For the text-containing cell, return its midpoint in [X, Y] coordinate format. 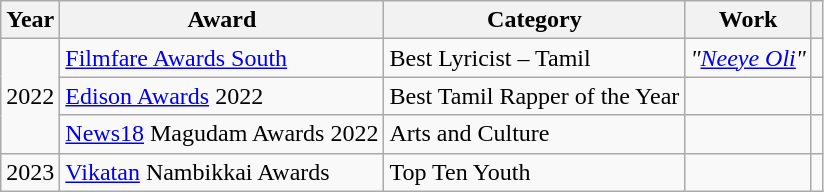
Work [748, 20]
2023 [30, 172]
"Neeye Oli" [748, 58]
Filmfare Awards South [222, 58]
Best Tamil Rapper of the Year [534, 96]
News18 Magudam Awards 2022 [222, 134]
Year [30, 20]
2022 [30, 96]
Category [534, 20]
Vikatan Nambikkai Awards [222, 172]
Best Lyricist – Tamil [534, 58]
Award [222, 20]
Edison Awards 2022 [222, 96]
Top Ten Youth [534, 172]
Arts and Culture [534, 134]
